For the text-containing cell, return its midpoint in (X, Y) coordinate format. 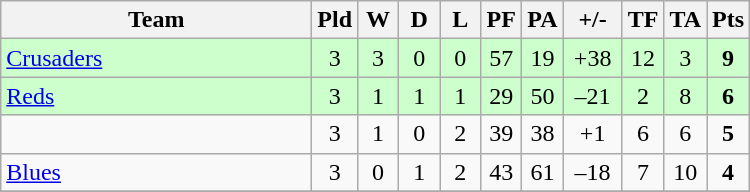
Crusaders (156, 58)
–18 (592, 172)
+38 (592, 58)
57 (502, 58)
12 (643, 58)
PA (542, 20)
Team (156, 20)
29 (502, 96)
W (378, 20)
5 (728, 134)
Reds (156, 96)
19 (542, 58)
D (420, 20)
Blues (156, 172)
7 (643, 172)
PF (502, 20)
–21 (592, 96)
Pts (728, 20)
10 (686, 172)
+1 (592, 134)
4 (728, 172)
61 (542, 172)
39 (502, 134)
+/- (592, 20)
Pld (335, 20)
TF (643, 20)
TA (686, 20)
38 (542, 134)
50 (542, 96)
8 (686, 96)
9 (728, 58)
L (460, 20)
43 (502, 172)
